Scan for the cell matching the given text and deliver its [x, y] coordinate at center. 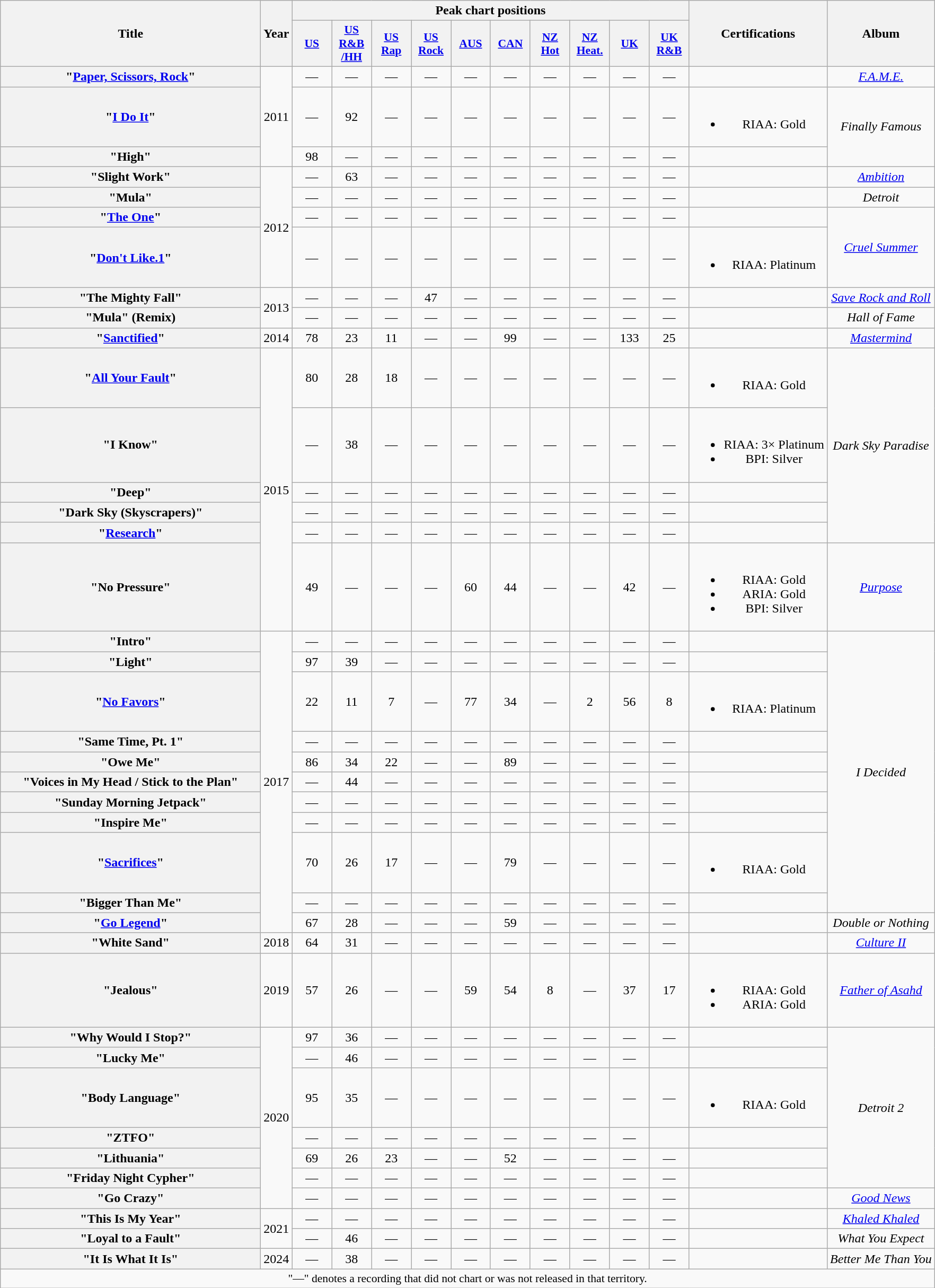
"I Do It" [130, 117]
56 [630, 702]
64 [312, 943]
80 [312, 378]
Better Me Than You [881, 1259]
57 [312, 990]
Title [130, 34]
Album [881, 34]
I Decided [881, 772]
49 [312, 586]
35 [352, 1098]
"ZTFO" [130, 1137]
"Sanctified" [130, 338]
2012 [277, 227]
"Friday Night Cypher" [130, 1178]
NZHeat. [589, 43]
"Bigger Than Me" [130, 903]
"Dark Sky (Skyscrapers)" [130, 512]
Double or Nothing [881, 923]
"Body Language" [130, 1098]
Ambition [881, 177]
78 [312, 338]
70 [312, 862]
UK [630, 43]
RIAA: GoldARIA: GoldBPI: Silver [758, 586]
92 [352, 117]
47 [431, 297]
"The Mighty Fall" [130, 297]
Purpose [881, 586]
2021 [277, 1229]
2020 [277, 1118]
"Jealous" [130, 990]
"Paper, Scissors, Rock" [130, 76]
USRap [391, 43]
"Intro" [130, 641]
Hall of Fame [881, 318]
Khaled Khaled [881, 1219]
"Why Would I Stop?" [130, 1037]
Cruel Summer [881, 247]
67 [312, 923]
"Lucky Me" [130, 1057]
31 [352, 943]
2019 [277, 990]
"Light" [130, 661]
"I Know" [130, 445]
Detroit [881, 197]
"Slight Work" [130, 177]
7 [391, 702]
42 [630, 586]
"It Is What It Is" [130, 1259]
25 [669, 338]
"Mula" (Remix) [130, 318]
52 [510, 1158]
Father of Asahd [881, 990]
39 [352, 661]
Year [277, 34]
36 [352, 1037]
US [312, 43]
37 [630, 990]
"White Sand" [130, 943]
"This Is My Year" [130, 1219]
"Loyal to a Fault" [130, 1239]
2018 [277, 943]
"Research" [130, 532]
"No Pressure" [130, 586]
86 [312, 762]
89 [510, 762]
"Owe Me" [130, 762]
Mastermind [881, 338]
Detroit 2 [881, 1107]
"—" denotes a recording that did not chart or was not released in that territory. [468, 1278]
Good News [881, 1198]
CAN [510, 43]
"Go Legend" [130, 923]
133 [630, 338]
F.A.M.E. [881, 76]
54 [510, 990]
2014 [277, 338]
2013 [277, 308]
98 [312, 157]
Save Rock and Roll [881, 297]
"Don't Like.1" [130, 258]
"Inspire Me" [130, 822]
"All Your Fault" [130, 378]
NZHot [550, 43]
USR&B/HH [352, 43]
"Lithuania" [130, 1158]
63 [352, 177]
95 [312, 1098]
"No Favors" [130, 702]
AUS [471, 43]
"Sacrifices" [130, 862]
"Go Crazy" [130, 1198]
18 [391, 378]
60 [471, 586]
77 [471, 702]
"Voices in My Head / Stick to the Plan" [130, 782]
"High" [130, 157]
"Deep" [130, 492]
"Same Time, Pt. 1" [130, 742]
Peak chart positions [491, 11]
"Sunday Morning Jetpack" [130, 802]
69 [312, 1158]
RIAA: 3× PlatinumBPI: Silver [758, 445]
Certifications [758, 34]
2024 [277, 1259]
2015 [277, 489]
99 [510, 338]
2017 [277, 782]
79 [510, 862]
UKR&B [669, 43]
"Mula" [130, 197]
Culture II [881, 943]
What You Expect [881, 1239]
RIAA: GoldARIA: Gold [758, 990]
USRock [431, 43]
2011 [277, 117]
2 [589, 702]
"The One" [130, 217]
Finally Famous [881, 127]
Dark Sky Paradise [881, 445]
